Provide the [X, Y] coordinate of the cell's center where the given text is located.  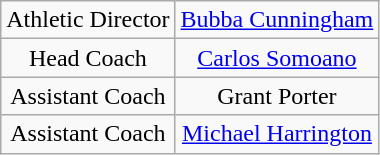
Carlos Somoano [277, 58]
Head Coach [88, 58]
Grant Porter [277, 96]
Bubba Cunningham [277, 20]
Michael Harrington [277, 134]
Athletic Director [88, 20]
